Capture the cell that displays the provided text and extract its [x, y] central coordinate. 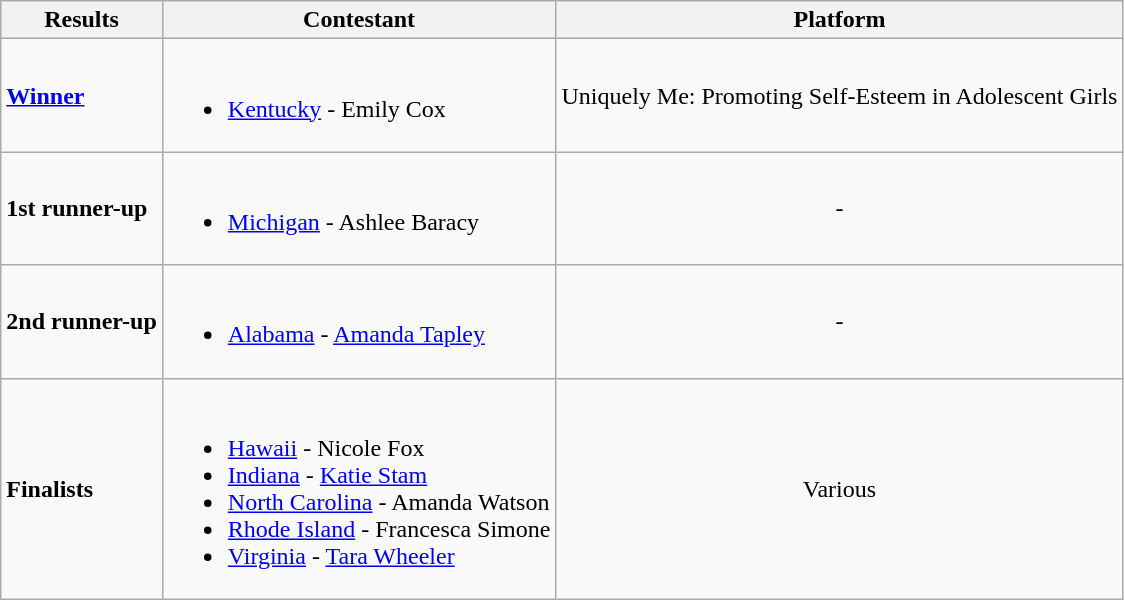
1st runner-up [82, 208]
Various [840, 488]
2nd runner-up [82, 322]
Michigan - Ashlee Baracy [359, 208]
Hawaii - Nicole Fox Indiana - Katie Stam North Carolina - Amanda Watson Rhode Island - Francesca Simone Virginia - Tara Wheeler [359, 488]
Results [82, 20]
Alabama - Amanda Tapley [359, 322]
Contestant [359, 20]
Uniquely Me: Promoting Self-Esteem in Adolescent Girls [840, 96]
Winner [82, 96]
Platform [840, 20]
Finalists [82, 488]
Kentucky - Emily Cox [359, 96]
